Output the (x, y) coordinate of the center of the cell containing the given text.  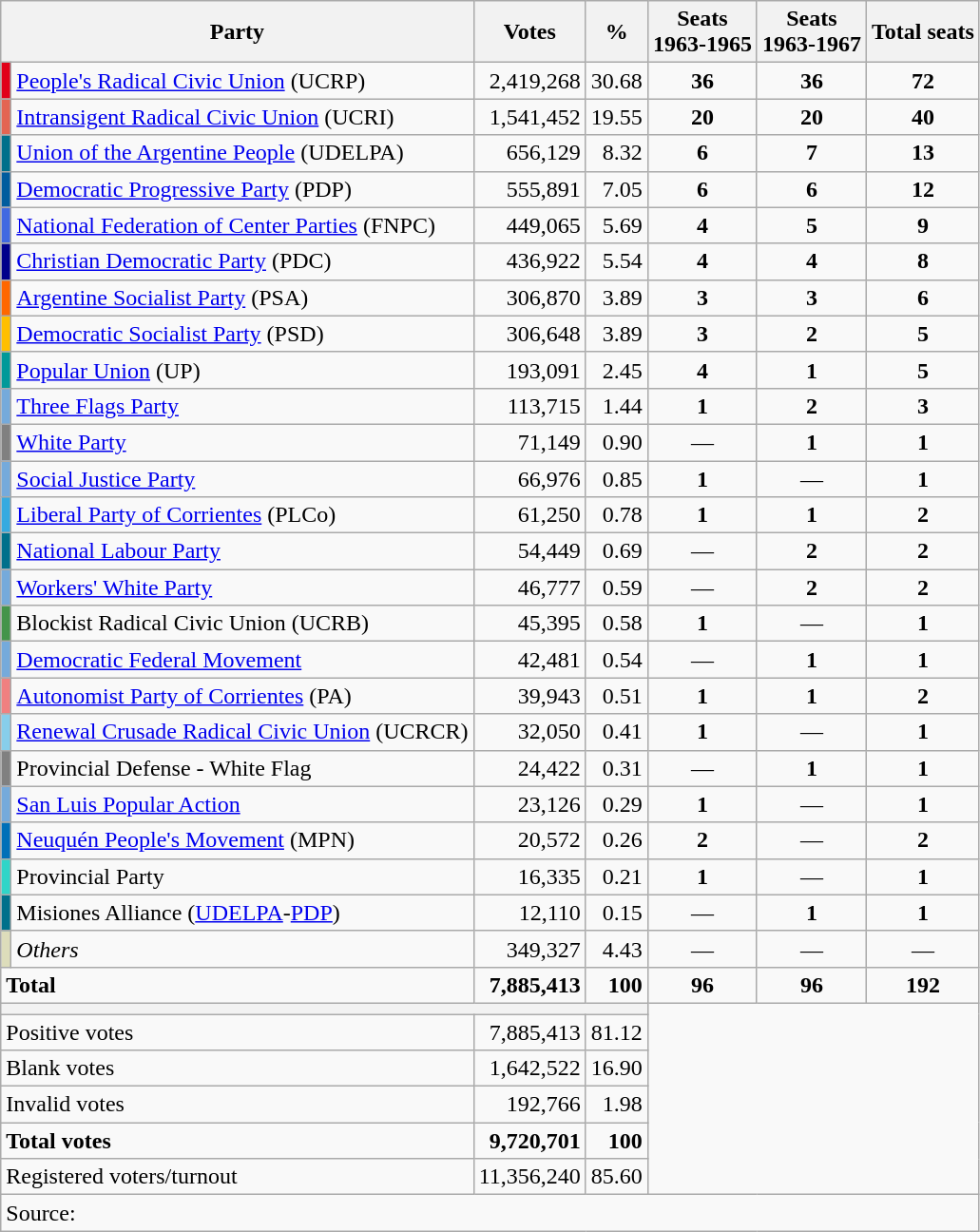
Total votes (238, 1141)
0.51 (616, 696)
Renewal Crusade Radical Civic Union (UCRCR) (242, 732)
12 (922, 189)
People's Radical Civic Union (UCRP) (242, 81)
306,648 (529, 334)
Argentine Socialist Party (PSA) (242, 298)
5.69 (616, 225)
0.41 (616, 732)
24,422 (529, 768)
Provincial Defense - White Flag (242, 768)
National Federation of Center Parties (FNPC) (242, 225)
1.98 (616, 1105)
0.69 (616, 551)
Social Justice Party (242, 478)
National Labour Party (242, 551)
71,149 (529, 442)
9,720,701 (529, 1141)
0.21 (616, 876)
2,419,268 (529, 81)
Democratic Progressive Party (PDP) (242, 189)
Democratic Federal Movement (242, 660)
19.55 (616, 117)
46,777 (529, 587)
Party (238, 32)
0.90 (616, 442)
1,541,452 (529, 117)
Three Flags Party (242, 406)
Misiones Alliance (UDELPA-PDP) (242, 913)
1.44 (616, 406)
Total (238, 985)
Union of the Argentine People (UDELPA) (242, 153)
0.15 (616, 913)
0.59 (616, 587)
Democratic Socialist Party (PSD) (242, 334)
0.29 (616, 804)
66,976 (529, 478)
436,922 (529, 261)
Neuquén People's Movement (MPN) (242, 840)
Total seats (922, 32)
42,481 (529, 660)
40 (922, 117)
39,943 (529, 696)
192,766 (529, 1105)
Positive votes (238, 1031)
0.26 (616, 840)
54,449 (529, 551)
Blockist Radical Civic Union (UCRB) (242, 624)
Popular Union (UP) (242, 370)
23,126 (529, 804)
Workers' White Party (242, 587)
12,110 (529, 913)
7.05 (616, 189)
Blank votes (238, 1068)
193,091 (529, 370)
8.32 (616, 153)
Source: (490, 1213)
555,891 (529, 189)
Liberal Party of Corrientes (PLCo) (242, 515)
San Luis Popular Action (242, 804)
0.58 (616, 624)
656,129 (529, 153)
349,327 (529, 949)
306,870 (529, 298)
81.12 (616, 1031)
7 (812, 153)
45,395 (529, 624)
Autonomist Party of Corrientes (PA) (242, 696)
11,356,240 (529, 1177)
16,335 (529, 876)
5.54 (616, 261)
8 (922, 261)
16.90 (616, 1068)
0.54 (616, 660)
192 (922, 985)
Provincial Party (242, 876)
1,642,522 (529, 1068)
2.45 (616, 370)
% (616, 32)
9 (922, 225)
Others (242, 949)
30.68 (616, 81)
85.60 (616, 1177)
0.31 (616, 768)
32,050 (529, 732)
0.78 (616, 515)
0.85 (616, 478)
Votes (529, 32)
449,065 (529, 225)
Seats1963-1965 (701, 32)
Christian Democratic Party (PDC) (242, 261)
61,250 (529, 515)
72 (922, 81)
20,572 (529, 840)
113,715 (529, 406)
Invalid votes (238, 1105)
Registered voters/turnout (238, 1177)
Intransigent Radical Civic Union (UCRI) (242, 117)
13 (922, 153)
White Party (242, 442)
Seats1963-1967 (812, 32)
4.43 (616, 949)
